Scan for the cell matching the given text and deliver its (X, Y) coordinate at center. 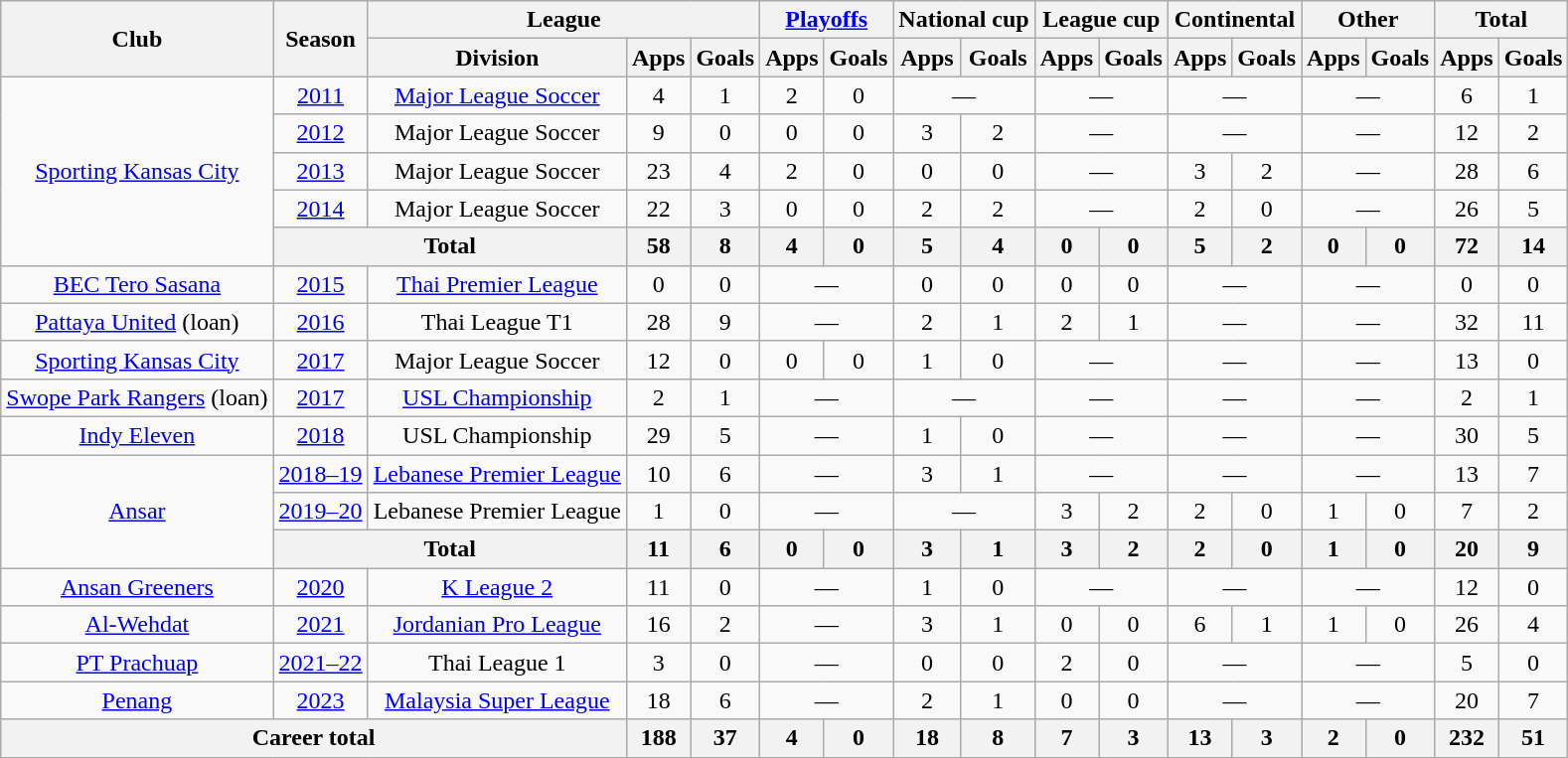
10 (658, 474)
Swope Park Rangers (loan) (137, 397)
2021–22 (320, 663)
2012 (320, 133)
Other (1368, 20)
2011 (320, 95)
2023 (320, 700)
BEC Tero Sasana (137, 284)
14 (1533, 246)
30 (1467, 435)
37 (725, 738)
Thai League T1 (497, 322)
2014 (320, 209)
23 (658, 171)
16 (658, 625)
2016 (320, 322)
Division (497, 58)
PT Prachuap (137, 663)
2018 (320, 435)
Ansar (137, 512)
Pattaya United (loan) (137, 322)
Malaysia Super League (497, 700)
Playoffs (827, 20)
2019–20 (320, 512)
League cup (1101, 20)
Continental (1234, 20)
Thai Premier League (497, 284)
Penang (137, 700)
22 (658, 209)
Thai League 1 (497, 663)
2013 (320, 171)
2021 (320, 625)
Ansan Greeners (137, 587)
National cup (964, 20)
51 (1533, 738)
Season (320, 39)
2015 (320, 284)
Al-Wehdat (137, 625)
188 (658, 738)
Jordanian Pro League (497, 625)
58 (658, 246)
2020 (320, 587)
Indy Eleven (137, 435)
K League 2 (497, 587)
League (563, 20)
72 (1467, 246)
232 (1467, 738)
Club (137, 39)
32 (1467, 322)
29 (658, 435)
2018–19 (320, 474)
Career total (314, 738)
